Locate the cell with the specified text and output its (X, Y) center coordinate. 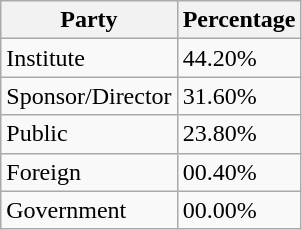
31.60% (239, 96)
44.20% (239, 58)
23.80% (239, 134)
Government (89, 210)
Percentage (239, 20)
Foreign (89, 172)
Public (89, 134)
Institute (89, 58)
Party (89, 20)
00.00% (239, 210)
Sponsor/Director (89, 96)
00.40% (239, 172)
